Detect which cell encompasses the target text, then output its (X, Y) center coordinate. 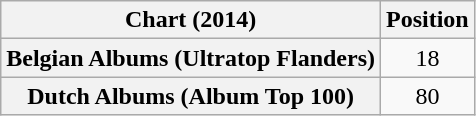
18 (428, 58)
80 (428, 96)
Position (428, 20)
Belgian Albums (Ultratop Flanders) (191, 58)
Chart (2014) (191, 20)
Dutch Albums (Album Top 100) (191, 96)
